Output the (x, y) coordinate of the center of the cell containing the given text.  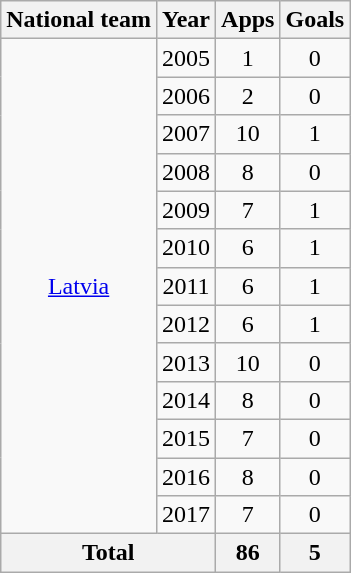
Year (186, 20)
2008 (186, 172)
Apps (248, 20)
2005 (186, 58)
2 (248, 96)
5 (315, 553)
Goals (315, 20)
2012 (186, 324)
2015 (186, 438)
Latvia (79, 286)
86 (248, 553)
2017 (186, 515)
2009 (186, 210)
Total (108, 553)
2007 (186, 134)
2006 (186, 96)
National team (79, 20)
2011 (186, 286)
2014 (186, 400)
2010 (186, 248)
2016 (186, 477)
2013 (186, 362)
